Determine the [x, y] coordinate at the center of the cell enclosing the given text.  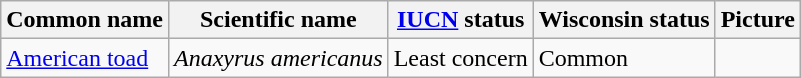
Common [624, 58]
Wisconsin status [624, 20]
Common name [85, 20]
Scientific name [278, 20]
American toad [85, 58]
Anaxyrus americanus [278, 58]
Least concern [460, 58]
Picture [758, 20]
IUCN status [460, 20]
